From the cell containing the given text, extract its center point as [x, y] coordinate. 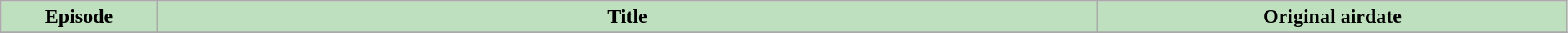
Original airdate [1333, 17]
Episode [79, 17]
Title [627, 17]
